From the cell containing the given text, extract its center point as (x, y) coordinate. 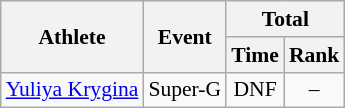
Event (184, 36)
Time (255, 55)
DNF (255, 90)
Total (285, 19)
Rank (314, 55)
Super-G (184, 90)
– (314, 90)
Yuliya Krygina (72, 90)
Athlete (72, 36)
